Locate the cell with the specified text and output its (x, y) center coordinate. 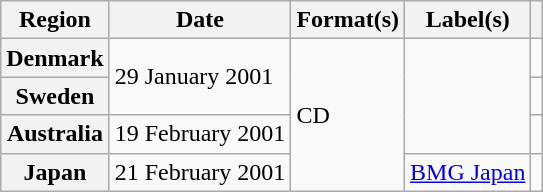
19 February 2001 (200, 134)
Denmark (55, 58)
Region (55, 20)
Sweden (55, 96)
Label(s) (468, 20)
CD (348, 115)
29 January 2001 (200, 77)
21 February 2001 (200, 172)
Date (200, 20)
Australia (55, 134)
Japan (55, 172)
Format(s) (348, 20)
BMG Japan (468, 172)
